Output the (X, Y) coordinate of the center of the cell containing the given text.  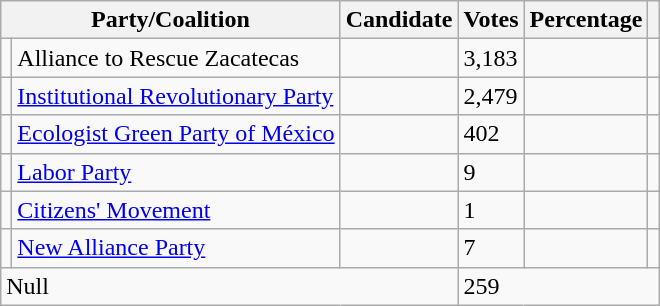
3,183 (491, 58)
259 (558, 286)
2,479 (491, 96)
402 (491, 134)
Ecologist Green Party of México (176, 134)
Labor Party (176, 172)
New Alliance Party (176, 248)
Percentage (586, 20)
Institutional Revolutionary Party (176, 96)
Party/Coalition (170, 20)
Null (230, 286)
7 (491, 248)
Candidate (399, 20)
9 (491, 172)
Citizens' Movement (176, 210)
Alliance to Rescue Zacatecas (176, 58)
Votes (491, 20)
1 (491, 210)
